Capture the cell that displays the provided text and extract its [X, Y] central coordinate. 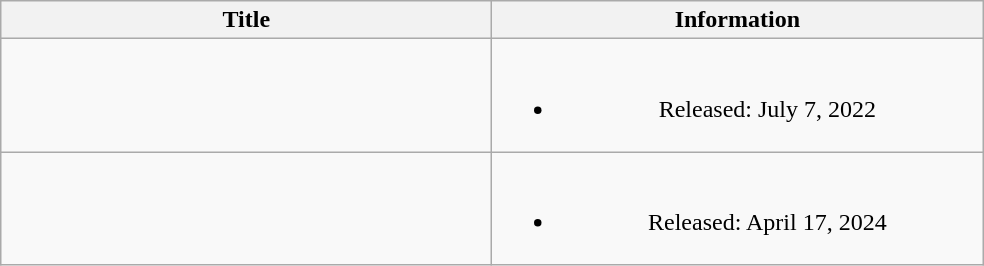
Released: July 7, 2022 [738, 96]
Title [246, 20]
Information [738, 20]
Released: April 17, 2024 [738, 208]
